Provide the [X, Y] coordinate of the cell's center where the given text is located.  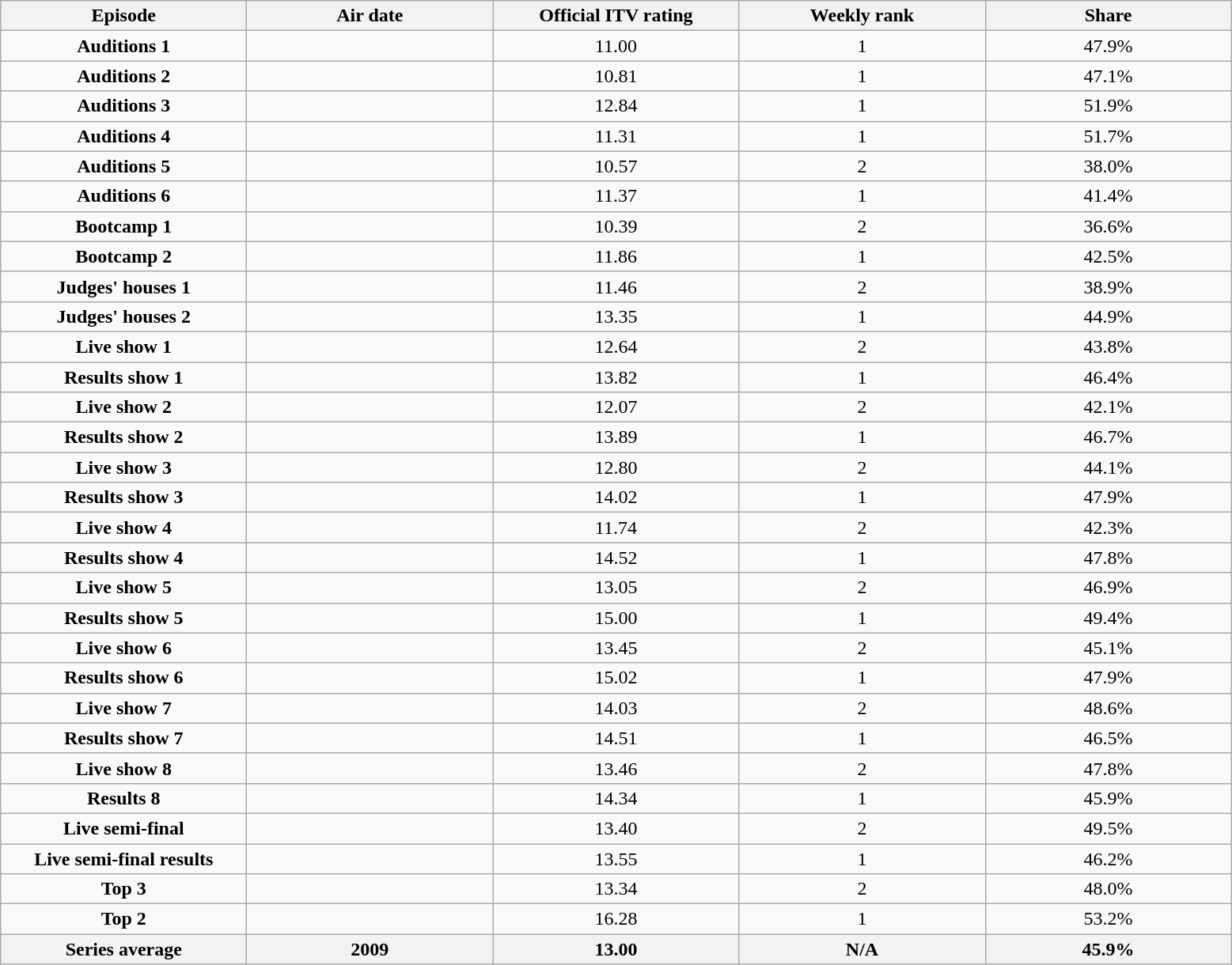
16.28 [616, 919]
Results show 2 [123, 437]
41.4% [1108, 196]
11.37 [616, 196]
49.4% [1108, 618]
14.51 [616, 738]
Live semi-final results [123, 858]
11.86 [616, 256]
10.39 [616, 226]
14.02 [616, 498]
Results show 1 [123, 377]
15.02 [616, 678]
12.07 [616, 407]
13.55 [616, 858]
36.6% [1108, 226]
Judges' houses 2 [123, 316]
11.74 [616, 528]
Series average [123, 949]
10.57 [616, 166]
46.4% [1108, 377]
Air date [370, 16]
14.34 [616, 798]
Auditions 5 [123, 166]
Live show 8 [123, 768]
11.46 [616, 286]
44.9% [1108, 316]
Auditions 6 [123, 196]
44.1% [1108, 467]
Live show 1 [123, 346]
48.0% [1108, 889]
Auditions 2 [123, 76]
53.2% [1108, 919]
Results show 3 [123, 498]
38.9% [1108, 286]
Results show 6 [123, 678]
Live show 6 [123, 648]
13.35 [616, 316]
Bootcamp 2 [123, 256]
Live show 3 [123, 467]
42.3% [1108, 528]
49.5% [1108, 828]
Auditions 4 [123, 136]
13.40 [616, 828]
38.0% [1108, 166]
Results show 4 [123, 558]
Auditions 1 [123, 46]
13.89 [616, 437]
46.7% [1108, 437]
42.5% [1108, 256]
Live show 5 [123, 588]
48.6% [1108, 708]
51.7% [1108, 136]
N/A [862, 949]
Episode [123, 16]
12.84 [616, 106]
15.00 [616, 618]
42.1% [1108, 407]
51.9% [1108, 106]
12.64 [616, 346]
Live semi-final [123, 828]
46.9% [1108, 588]
Live show 2 [123, 407]
11.00 [616, 46]
13.00 [616, 949]
Results 8 [123, 798]
13.05 [616, 588]
2009 [370, 949]
11.31 [616, 136]
46.5% [1108, 738]
Official ITV rating [616, 16]
13.34 [616, 889]
13.45 [616, 648]
Top 2 [123, 919]
Weekly rank [862, 16]
Results show 5 [123, 618]
47.1% [1108, 76]
14.52 [616, 558]
45.1% [1108, 648]
Top 3 [123, 889]
Judges' houses 1 [123, 286]
Auditions 3 [123, 106]
13.46 [616, 768]
10.81 [616, 76]
Live show 7 [123, 708]
12.80 [616, 467]
46.2% [1108, 858]
14.03 [616, 708]
Live show 4 [123, 528]
Results show 7 [123, 738]
13.82 [616, 377]
Share [1108, 16]
Bootcamp 1 [123, 226]
43.8% [1108, 346]
